Detect which cell encompasses the target text, then output its [X, Y] center coordinate. 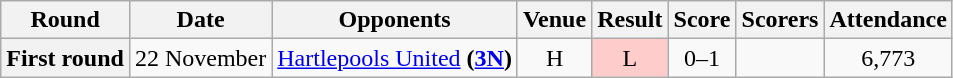
Opponents [395, 20]
L [630, 58]
Score [702, 20]
Scorers [780, 20]
H [554, 58]
First round [66, 58]
Venue [554, 20]
0–1 [702, 58]
Round [66, 20]
22 November [200, 58]
6,773 [888, 58]
Hartlepools United (3N) [395, 58]
Attendance [888, 20]
Result [630, 20]
Date [200, 20]
